Extract the [x, y] coordinate from the center of the cell holding the provided text.  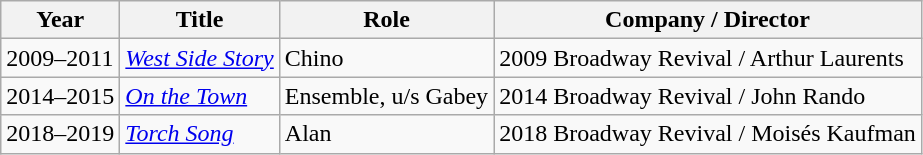
Company / Director [708, 20]
2018 Broadway Revival / Moisés Kaufman [708, 134]
Chino [386, 58]
Ensemble, u/s Gabey [386, 96]
2009 Broadway Revival / Arthur Laurents [708, 58]
Title [200, 20]
Torch Song [200, 134]
Year [60, 20]
West Side Story [200, 58]
2018–2019 [60, 134]
2014 Broadway Revival / John Rando [708, 96]
Alan [386, 134]
Role [386, 20]
2014–2015 [60, 96]
On the Town [200, 96]
2009–2011 [60, 58]
